Locate the cell with the specified text and output its [x, y] center coordinate. 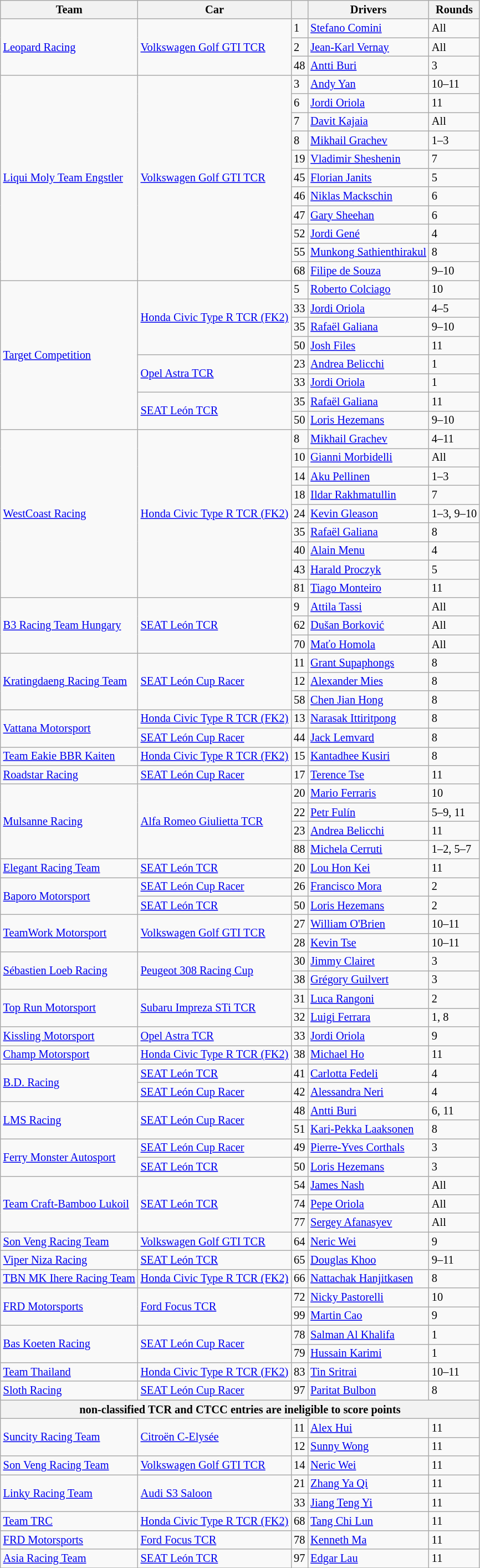
47 [299, 215]
Dušan Borković [368, 625]
Carlotta Fedeli [368, 1073]
Grégory Guilvert [368, 980]
Stefano Comini [368, 28]
83 [299, 1372]
Zhang Ya Qi [368, 1484]
Lou Hon Kei [368, 868]
Kissling Motorsport [69, 1036]
Nattachak Hanjitkasen [368, 1279]
15 [299, 756]
Kantadhee Kusiri [368, 756]
Attila Tassi [368, 607]
21 [299, 1484]
Peugeot 308 Racing Cup [215, 970]
79 [299, 1353]
Team Craft-Bamboo Lukoil [69, 1204]
58 [299, 700]
42 [299, 1092]
70 [299, 644]
Citroën C-Elysée [215, 1437]
31 [299, 999]
James Nash [368, 1185]
Andy Yan [368, 84]
Suncity Racing Team [69, 1437]
Viper Niza Racing [69, 1260]
43 [299, 569]
44 [299, 737]
LMS Racing [69, 1120]
Alain Menu [368, 551]
Alexander Mies [368, 681]
Pepe Oriola [368, 1204]
Roberto Colciago [368, 289]
52 [299, 233]
Niklas Mackschin [368, 196]
22 [299, 812]
1, 8 [455, 1017]
Kratingdaeng Racing Team [69, 681]
Car [215, 9]
99 [299, 1316]
51 [299, 1129]
Tiago Monteiro [368, 588]
27 [299, 924]
Drivers [368, 9]
41 [299, 1073]
Kevin Gleason [368, 513]
Mulsanne Racing [69, 822]
Team TRC [69, 1521]
Roadstar Racing [69, 775]
Pierre-Yves Corthals [368, 1148]
Martin Cao [368, 1316]
19 [299, 159]
Michela Cerruti [368, 849]
Filipe de Souza [368, 271]
Alessandra Neri [368, 1092]
17 [299, 775]
Team Eakie BBR Kaiten [69, 756]
Francisco Mora [368, 887]
Kenneth Ma [368, 1540]
Elegant Racing Team [69, 868]
Jimmy Clairet [368, 961]
64 [299, 1241]
46 [299, 196]
B.D. Racing [69, 1082]
Top Run Motorsport [69, 1008]
5–9, 11 [455, 812]
Rounds [455, 9]
Josh Files [368, 345]
32 [299, 1017]
1–2, 5–7 [455, 849]
William O'Brien [368, 924]
Nicky Pastorelli [368, 1297]
Tin Sritrai [368, 1372]
28 [299, 943]
54 [299, 1185]
Edgar Lau [368, 1559]
Grant Supaphongs [368, 663]
Audi S3 Saloon [215, 1493]
Alex Hui [368, 1428]
B3 Racing Team Hungary [69, 625]
Munkong Sathienthirakul [368, 252]
24 [299, 513]
Target Competition [69, 355]
Jordi Gené [368, 233]
Sloth Racing [69, 1391]
Sébastien Loeb Racing [69, 970]
4–5 [455, 308]
Jean-Karl Vernay [368, 47]
Hussain Karimi [368, 1353]
62 [299, 625]
Team Thailand [69, 1372]
Maťo Homola [368, 644]
Mario Ferraris [368, 793]
Narasak Ittiritpong [368, 719]
81 [299, 588]
Gianni Morbidelli [368, 457]
Team [69, 9]
Florian Janits [368, 177]
Vladimir Sheshenin [368, 159]
72 [299, 1297]
Chen Jian Hong [368, 700]
Douglas Khoo [368, 1260]
40 [299, 551]
Linky Racing Team [69, 1493]
Alfa Romeo Giulietta TCR [215, 822]
Aku Pellinen [368, 476]
Kari-Pekka Laaksonen [368, 1129]
55 [299, 252]
77 [299, 1223]
Harald Proczyk [368, 569]
65 [299, 1260]
88 [299, 849]
Luigi Ferrara [368, 1017]
Petr Fulín [368, 812]
Terence Tse [368, 775]
74 [299, 1204]
Gary Sheehan [368, 215]
Luca Rangoni [368, 999]
Paritat Bulbon [368, 1391]
WestCoast Racing [69, 513]
Champ Motorsport [69, 1055]
Asia Racing Team [69, 1559]
Leopard Racing [69, 47]
Jack Lemvard [368, 737]
Sunny Wong [368, 1447]
Ildar Rakhmatullin [368, 495]
49 [299, 1148]
1–3, 9–10 [455, 513]
TBN MK Ihere Racing Team [69, 1279]
Ferry Monster Autosport [69, 1157]
6, 11 [455, 1111]
Salman Al Khalifa [368, 1335]
Tang Chi Lun [368, 1521]
45 [299, 177]
9–11 [455, 1260]
Jiang Teng Yi [368, 1503]
TeamWork Motorsport [69, 934]
Subaru Impreza STi TCR [215, 1008]
Sergey Afanasyev [368, 1223]
18 [299, 495]
30 [299, 961]
Baporo Motorsport [69, 896]
Kevin Tse [368, 943]
13 [299, 719]
Davit Kajaia [368, 121]
26 [299, 887]
Michael Ho [368, 1055]
Vattana Motorsport [69, 727]
4–11 [455, 439]
66 [299, 1279]
non-classified TCR and CTCC entries are ineligible to score points [240, 1409]
Liqui Moly Team Engstler [69, 177]
Bas Koeten Racing [69, 1344]
